Pinpoint the cell where the given text exists, returning its (X, Y) midpoint coordinate. 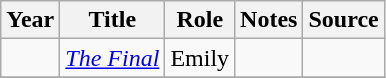
Year (30, 20)
The Final (112, 58)
Title (112, 20)
Emily (200, 58)
Notes (269, 20)
Role (200, 20)
Source (344, 20)
